Identify which cell holds the provided text, then report its (X, Y) central coordinate. 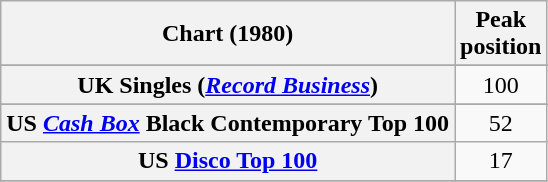
Chart (1980) (228, 34)
US Disco Top 100 (228, 161)
US Cash Box Black Contemporary Top 100 (228, 123)
52 (501, 123)
Peakposition (501, 34)
UK Singles (Record Business) (228, 85)
17 (501, 161)
100 (501, 85)
